Determine the (x, y) coordinate at the center of the cell enclosing the given text.  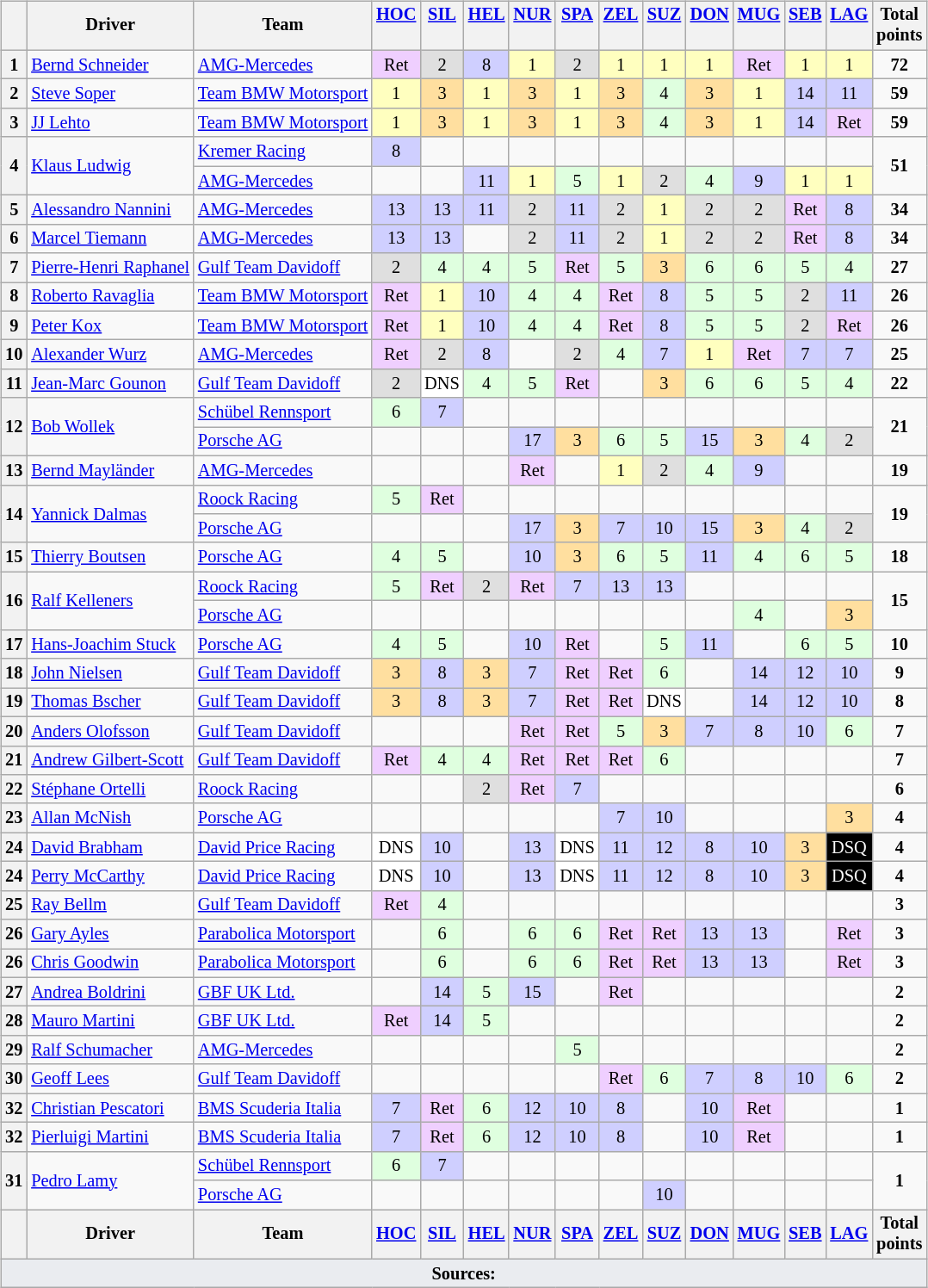
Ray Bellm (110, 905)
Stéphane Ortelli (110, 790)
Alessandro Nannini (110, 210)
Pierre-Henri Raphanel (110, 268)
72 (899, 65)
30 (14, 1079)
David Brabham (110, 847)
Anders Olofsson (110, 731)
Thierry Boutsen (110, 557)
Yannick Dalmas (110, 513)
John Nielsen (110, 673)
Hans-Joachim Stuck (110, 644)
Christian Pescatori (110, 1108)
Andrew Gilbert-Scott (110, 760)
Marcel Tiemann (110, 238)
Klaus Ludwig (110, 165)
Mauro Martini (110, 1021)
Pierluigi Martini (110, 1137)
Geoff Lees (110, 1079)
23 (14, 818)
51 (899, 165)
31 (14, 1180)
Bernd Mayländer (110, 470)
Ralf Schumacher (110, 1050)
Bernd Schneider (110, 65)
Ralf Kelleners (110, 601)
20 (14, 731)
Perry McCarthy (110, 876)
Bob Wollek (110, 427)
Thomas Bscher (110, 703)
Andrea Boldrini (110, 992)
28 (14, 1021)
Steve Soper (110, 94)
Gary Ayles (110, 934)
Alexander Wurz (110, 355)
Allan McNish (110, 818)
Peter Kox (110, 325)
16 (14, 601)
Jean-Marc Gounon (110, 384)
Kremer Racing (282, 152)
Pedro Lamy (110, 1180)
JJ Lehto (110, 123)
Chris Goodwin (110, 963)
Roberto Ravaglia (110, 297)
29 (14, 1050)
Sources: (463, 1273)
